Find where the given text appears and provide that cell's center as (x, y) coordinate. 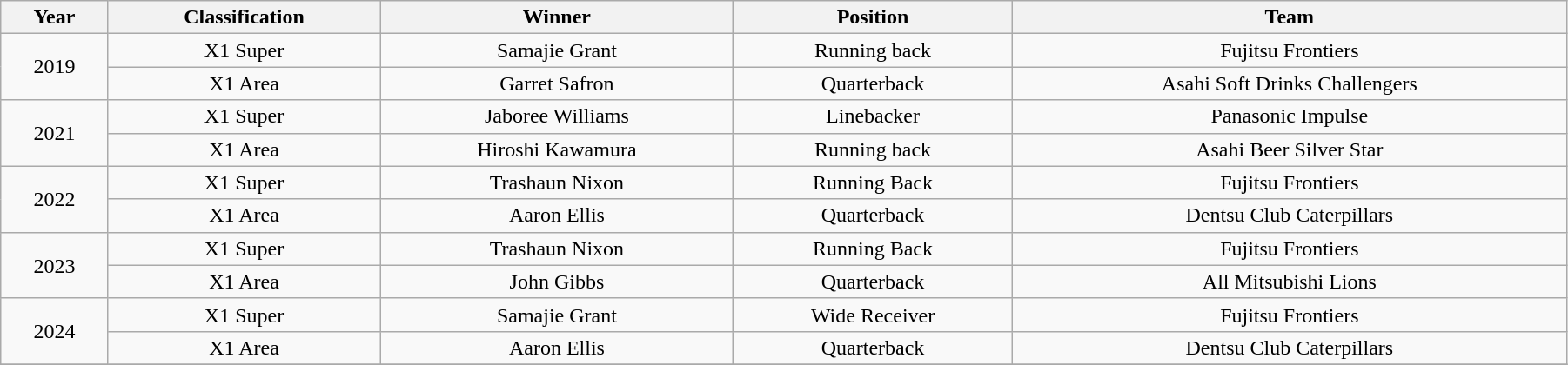
2023 (54, 265)
Wide Receiver (873, 315)
2022 (54, 199)
Hiroshi Kawamura (557, 149)
Panasonic Impulse (1290, 116)
2021 (54, 133)
Position (873, 17)
John Gibbs (557, 282)
Winner (557, 17)
2024 (54, 331)
Linebacker (873, 116)
Garret Safron (557, 83)
Team (1290, 17)
Jaboree Williams (557, 116)
Asahi Beer Silver Star (1290, 149)
Year (54, 17)
Asahi Soft Drinks Challengers (1290, 83)
Classification (244, 17)
All Mitsubishi Lions (1290, 282)
2019 (54, 67)
